From the cell containing the given text, extract its center point as [X, Y] coordinate. 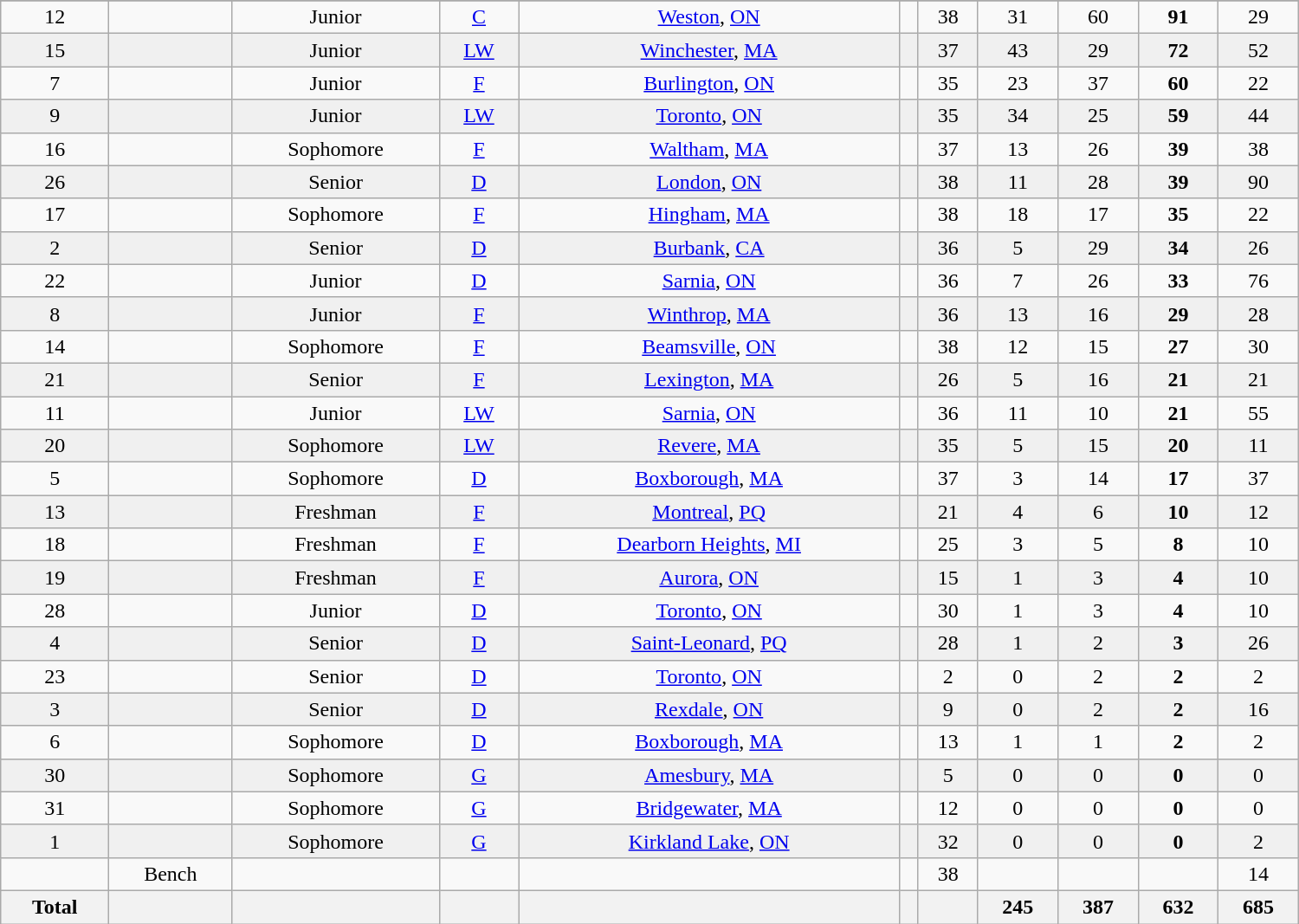
Dearborn Heights, MI [709, 545]
Burbank, CA [709, 248]
32 [947, 841]
685 [1259, 907]
245 [1018, 907]
Kirkland Lake, ON [709, 841]
Revere, MA [709, 446]
Bench [171, 874]
Rexdale, ON [709, 709]
Weston, ON [709, 17]
Waltham, MA [709, 149]
Winchester, MA [709, 50]
44 [1259, 116]
Total [55, 907]
59 [1178, 116]
Saint-Leonard, PQ [709, 643]
Lexington, MA [709, 379]
33 [1178, 281]
Montreal, PQ [709, 512]
Bridgewater, MA [709, 808]
72 [1178, 50]
Winthrop, MA [709, 313]
27 [1178, 346]
Burlington, ON [709, 83]
Aurora, ON [709, 578]
90 [1259, 182]
Hingham, MA [709, 215]
London, ON [709, 182]
52 [1259, 50]
C [479, 17]
55 [1259, 413]
19 [55, 578]
76 [1259, 281]
Amesbury, MA [709, 775]
91 [1178, 17]
Beamsville, ON [709, 346]
632 [1178, 907]
387 [1098, 907]
43 [1018, 50]
